Search for the cell housing the specified text and yield its [x, y] center coordinate. 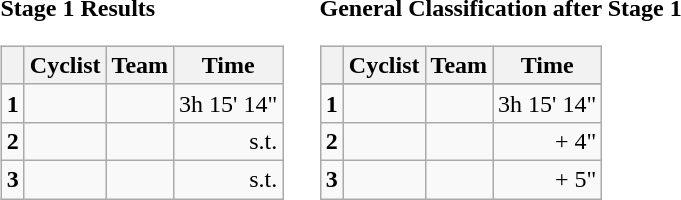
+ 5" [548, 179]
+ 4" [548, 141]
